Detect which cell encompasses the target text, then output its [x, y] center coordinate. 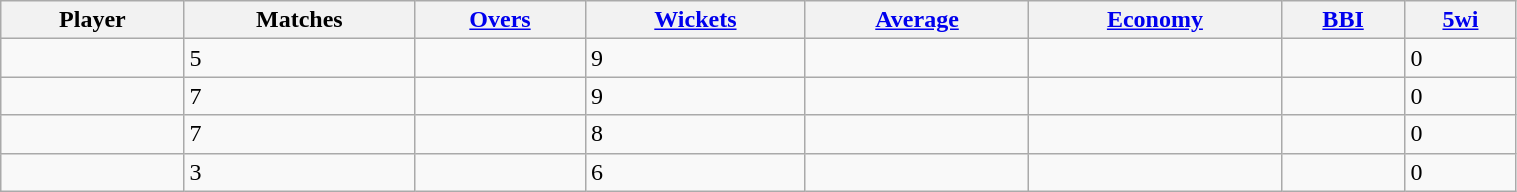
5wi [1460, 20]
Average [916, 20]
Overs [500, 20]
Player [92, 20]
3 [300, 172]
5 [300, 58]
BBI [1343, 20]
6 [695, 172]
Matches [300, 20]
Wickets [695, 20]
Economy [1156, 20]
8 [695, 134]
